Detect which cell encompasses the target text, then output its [x, y] center coordinate. 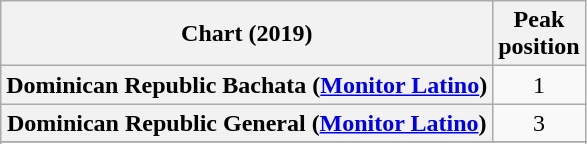
Chart (2019) [247, 34]
1 [539, 85]
3 [539, 123]
Dominican Republic General (Monitor Latino) [247, 123]
Dominican Republic Bachata (Monitor Latino) [247, 85]
Peakposition [539, 34]
